Scan for the cell matching the given text and deliver its (X, Y) coordinate at center. 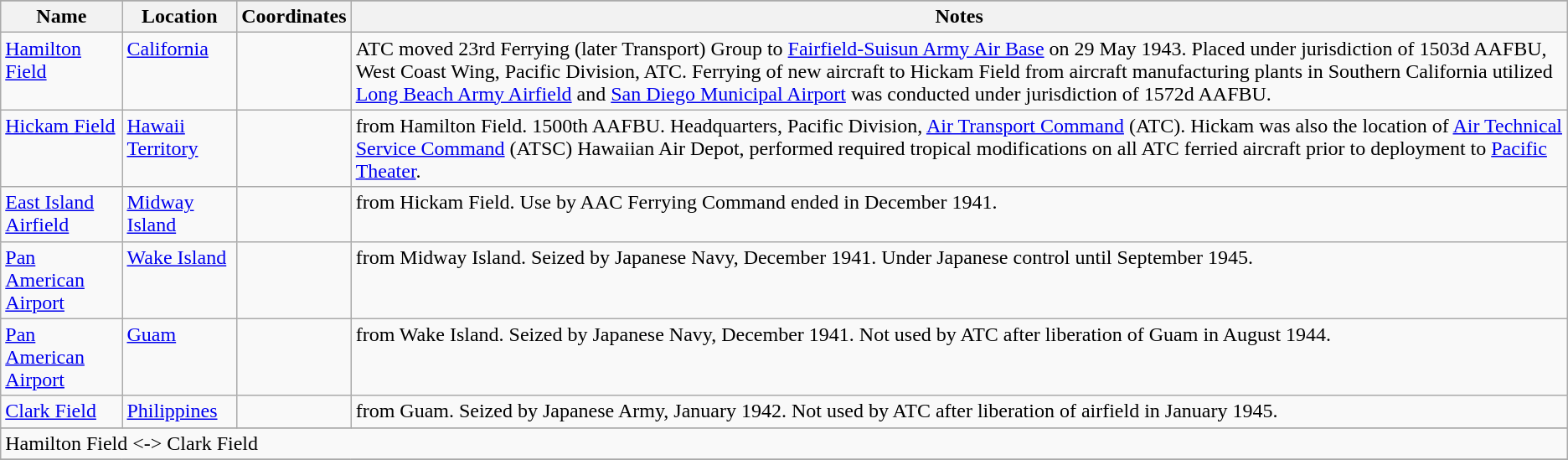
Name (62, 17)
East Island Airfield (62, 214)
Guam (179, 357)
Hawaii Territory (179, 148)
Wake Island (179, 280)
Clark Field (62, 411)
Hamilton Field (62, 71)
California (179, 71)
Philippines (179, 411)
from Midway Island. Seized by Japanese Navy, December 1941. Under Japanese control until September 1945. (959, 280)
Hickam Field (62, 148)
Notes (959, 17)
Coordinates (294, 17)
from Hickam Field. Use by AAC Ferrying Command ended in December 1941. (959, 214)
Location (179, 17)
from Wake Island. Seized by Japanese Navy, December 1941. Not used by ATC after liberation of Guam in August 1944. (959, 357)
from Guam. Seized by Japanese Army, January 1942. Not used by ATC after liberation of airfield in January 1945. (959, 411)
Midway Island (179, 214)
Hamilton Field <-> Clark Field (784, 443)
